Find where the given text appears and provide that cell's center as [x, y] coordinate. 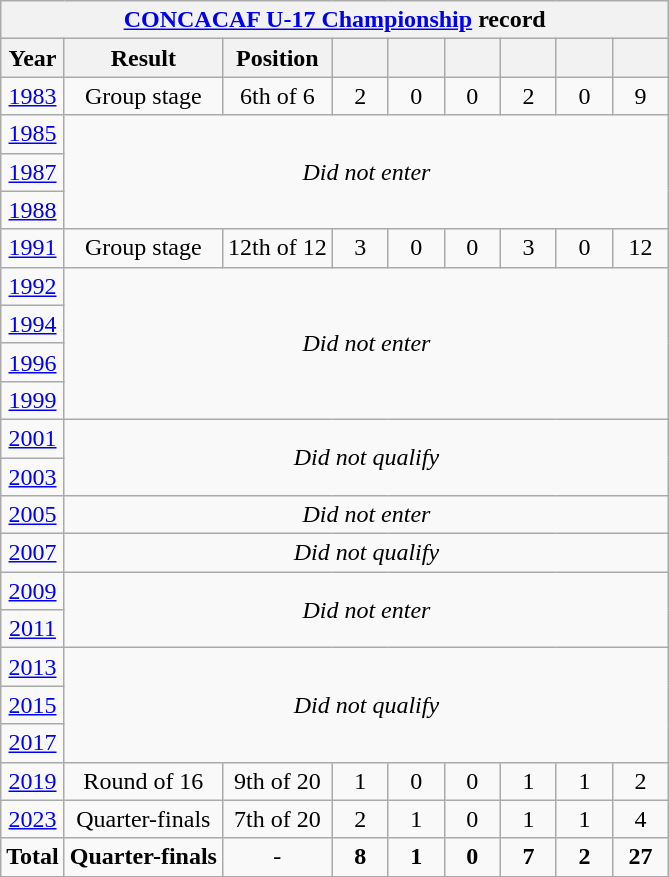
1988 [33, 210]
9th of 20 [277, 781]
6th of 6 [277, 96]
2015 [33, 705]
2023 [33, 819]
1991 [33, 248]
Year [33, 58]
1996 [33, 362]
1992 [33, 286]
Total [33, 857]
Position [277, 58]
7th of 20 [277, 819]
Round of 16 [143, 781]
4 [640, 819]
2009 [33, 591]
12th of 12 [277, 248]
2005 [33, 515]
7 [528, 857]
2011 [33, 629]
2013 [33, 667]
9 [640, 96]
CONCACAF U-17 Championship record [335, 20]
2019 [33, 781]
2001 [33, 438]
12 [640, 248]
27 [640, 857]
1994 [33, 324]
1983 [33, 96]
2017 [33, 743]
- [277, 857]
2007 [33, 553]
1987 [33, 172]
1985 [33, 134]
8 [360, 857]
2003 [33, 477]
1999 [33, 400]
Result [143, 58]
